Scan for the cell matching the given text and deliver its [X, Y] coordinate at center. 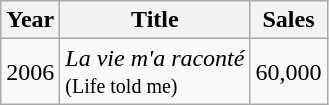
Sales [288, 20]
La vie m'a raconté(Life told me) [155, 72]
Title [155, 20]
Year [30, 20]
60,000 [288, 72]
2006 [30, 72]
